Locate the cell with the specified text and output its (X, Y) center coordinate. 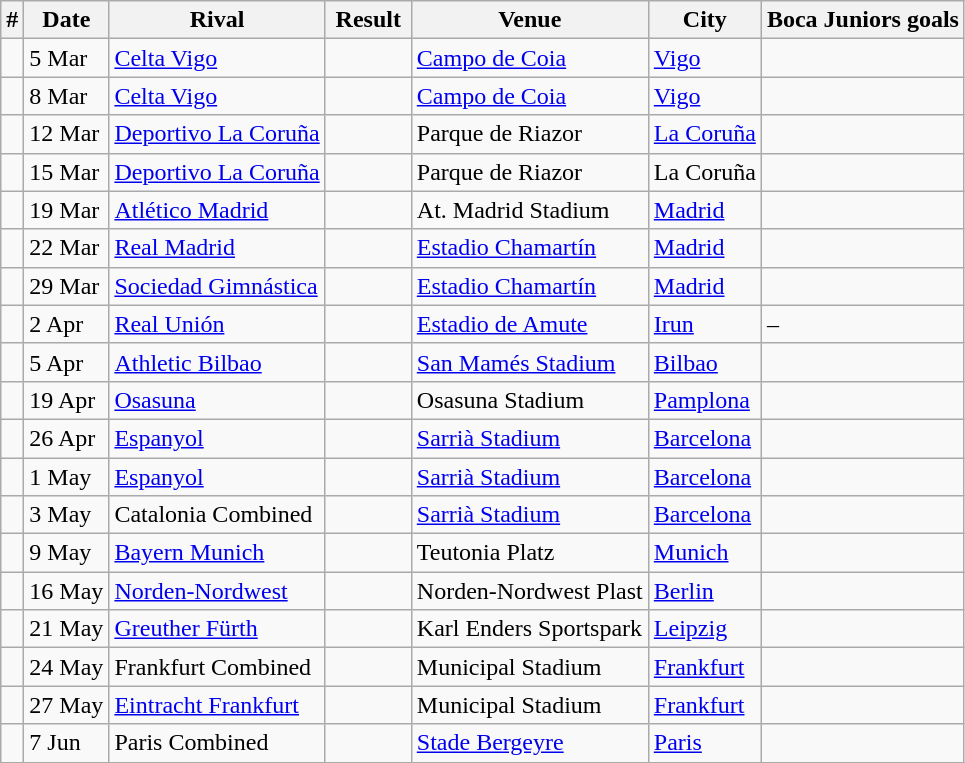
3 May (66, 515)
Boca Juniors goals (862, 20)
Paris Combined (217, 743)
Irun (704, 324)
29 Mar (66, 286)
City (704, 20)
Osasuna (217, 400)
Teutonia Platz (530, 553)
19 Mar (66, 210)
Norden-Nordwest (217, 591)
26 Apr (66, 438)
Frankfurt Combined (217, 667)
24 May (66, 667)
Leipzig (704, 629)
Athletic Bilbao (217, 362)
5 Apr (66, 362)
Karl Enders Sportspark (530, 629)
Estadio de Amute (530, 324)
Result (368, 20)
19 Apr (66, 400)
Norden-Nordwest Plast (530, 591)
Paris (704, 743)
8 Mar (66, 96)
Eintracht Frankfurt (217, 705)
Sociedad Gimnástica (217, 286)
Catalonia Combined (217, 515)
2 Apr (66, 324)
San Mamés Stadium (530, 362)
Greuther Fürth (217, 629)
– (862, 324)
Atlético Madrid (217, 210)
5 Mar (66, 58)
Real Madrid (217, 248)
# (12, 20)
Munich (704, 553)
Date (66, 20)
Pamplona (704, 400)
At. Madrid Stadium (530, 210)
Bayern Munich (217, 553)
Real Unión (217, 324)
7 Jun (66, 743)
21 May (66, 629)
Berlin (704, 591)
22 Mar (66, 248)
Osasuna Stadium (530, 400)
9 May (66, 553)
Stade Bergeyre (530, 743)
1 May (66, 477)
Venue (530, 20)
27 May (66, 705)
Bilbao (704, 362)
15 Mar (66, 172)
16 May (66, 591)
12 Mar (66, 134)
Rival (217, 20)
